Detect which cell encompasses the target text, then output its (X, Y) center coordinate. 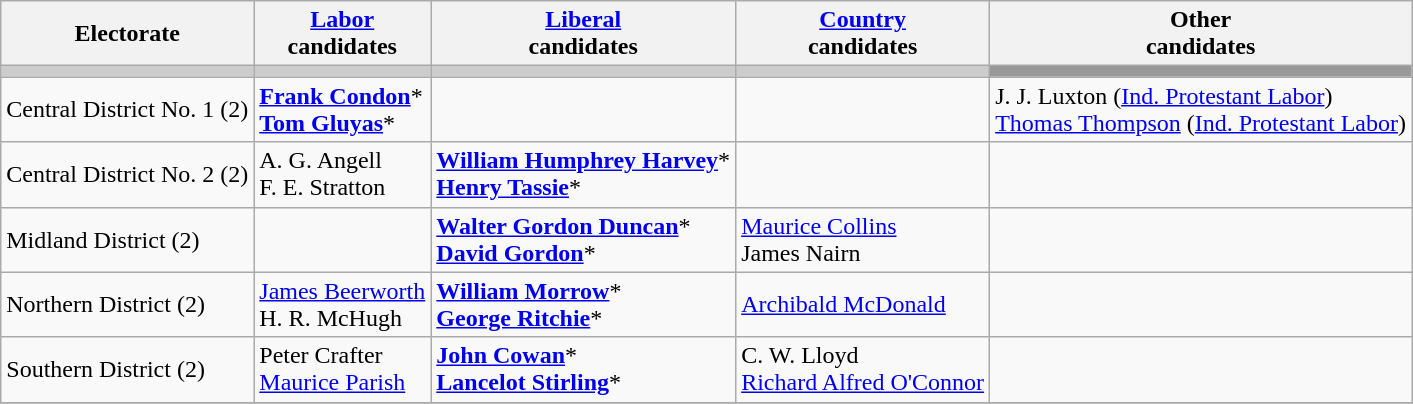
Peter CrafterMaurice Parish (342, 370)
Central District No. 1 (2) (128, 110)
John Cowan*Lancelot Stirling* (584, 370)
C. W. LloydRichard Alfred O'Connor (863, 370)
William Morrow*George Ritchie* (584, 304)
J. J. Luxton (Ind. Protestant Labor)Thomas Thompson (Ind. Protestant Labor) (1201, 110)
Southern District (2) (128, 370)
James BeerworthH. R. McHugh (342, 304)
Maurice CollinsJames Nairn (863, 240)
Midland District (2) (128, 240)
Labor candidates (342, 34)
Walter Gordon Duncan*David Gordon* (584, 240)
Countrycandidates (863, 34)
Electorate (128, 34)
William Humphrey Harvey*Henry Tassie* (584, 174)
A. G. AngellF. E. Stratton (342, 174)
Archibald McDonald (863, 304)
Other candidates (1201, 34)
Frank Condon*Tom Gluyas* (342, 110)
Central District No. 2 (2) (128, 174)
Liberal candidates (584, 34)
Northern District (2) (128, 304)
